Search for the cell housing the specified text and yield its [x, y] center coordinate. 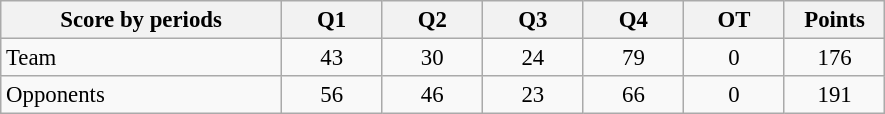
Q2 [432, 20]
46 [432, 95]
Q3 [534, 20]
Q1 [332, 20]
24 [534, 58]
79 [634, 58]
30 [432, 58]
23 [534, 95]
Team [142, 58]
Q4 [634, 20]
176 [834, 58]
191 [834, 95]
56 [332, 95]
OT [734, 20]
43 [332, 58]
66 [634, 95]
Score by periods [142, 20]
Points [834, 20]
Opponents [142, 95]
